Determine the (X, Y) coordinate at the center of the cell enclosing the given text.  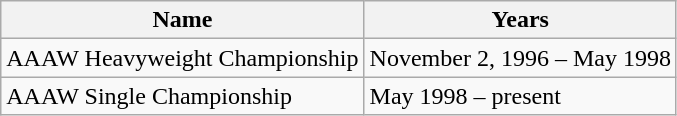
Name (182, 20)
AAAW Heavyweight Championship (182, 58)
May 1998 – present (520, 96)
Years (520, 20)
AAAW Single Championship (182, 96)
November 2, 1996 – May 1998 (520, 58)
